Provide the [x, y] coordinate of the cell's center where the given text is located.  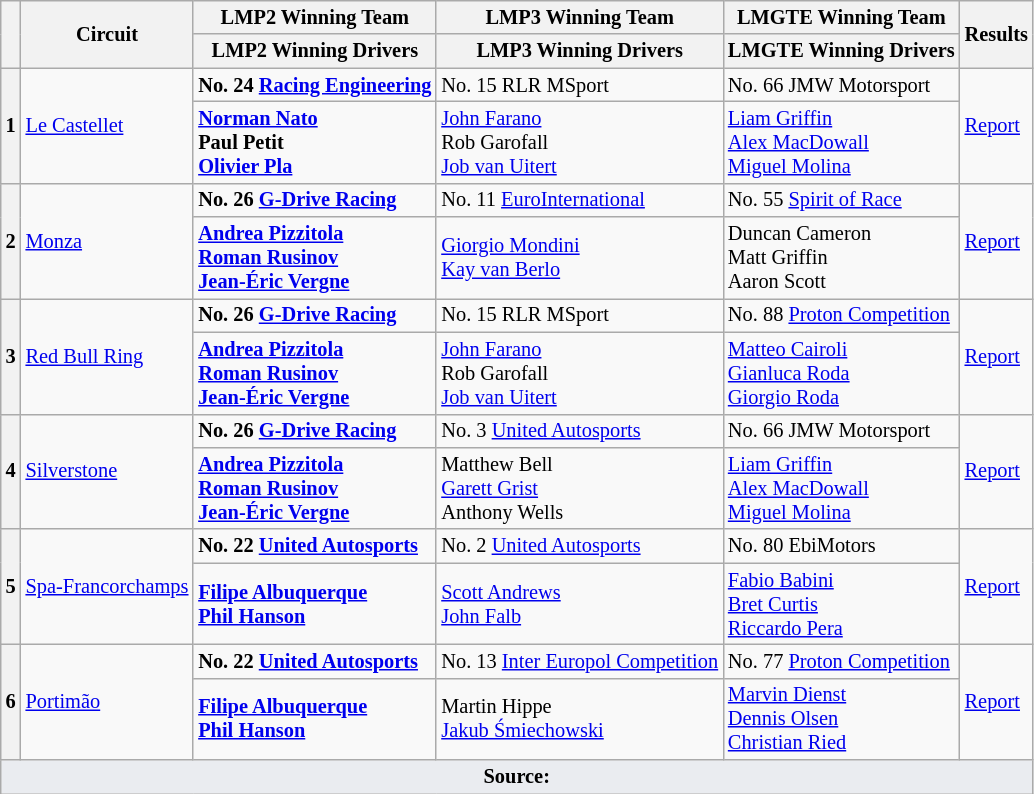
Source: [517, 777]
LMGTE Winning Team [842, 17]
No. 80 EbiMotors [842, 546]
4 [11, 472]
Marvin Dienst Dennis Olsen Christian Ried [842, 719]
Norman Nato Paul Petit Olivier Pla [314, 142]
Portimão [108, 702]
No. 3 United Autosports [580, 431]
Red Bull Ring [108, 356]
3 [11, 356]
Fabio Babini Bret Curtis Riccardo Pera [842, 604]
6 [11, 702]
Matthew Bell Garett Grist Anthony Wells [580, 488]
Spa-Francorchamps [108, 586]
LMP3 Winning Drivers [580, 51]
No. 13 Inter Europol Competition [580, 661]
No. 2 United Autosports [580, 546]
LMP3 Winning Team [580, 17]
Silverstone [108, 472]
Le Castellet [108, 126]
LMP2 Winning Drivers [314, 51]
Matteo Cairoli Gianluca Roda Giorgio Roda [842, 373]
No. 77 Proton Competition [842, 661]
No. 24 Racing Engineering [314, 85]
No. 11 EuroInternational [580, 200]
No. 88 Proton Competition [842, 315]
Results [996, 34]
Martin Hippe Jakub Śmiechowski [580, 719]
Circuit [108, 34]
No. 55 Spirit of Race [842, 200]
2 [11, 240]
5 [11, 586]
Duncan Cameron Matt Griffin Aaron Scott [842, 258]
Monza [108, 240]
LMGTE Winning Drivers [842, 51]
LMP2 Winning Team [314, 17]
Giorgio Mondini Kay van Berlo [580, 258]
1 [11, 126]
Scott Andrews John Falb [580, 604]
